Find where the given text appears and provide that cell's center as [x, y] coordinate. 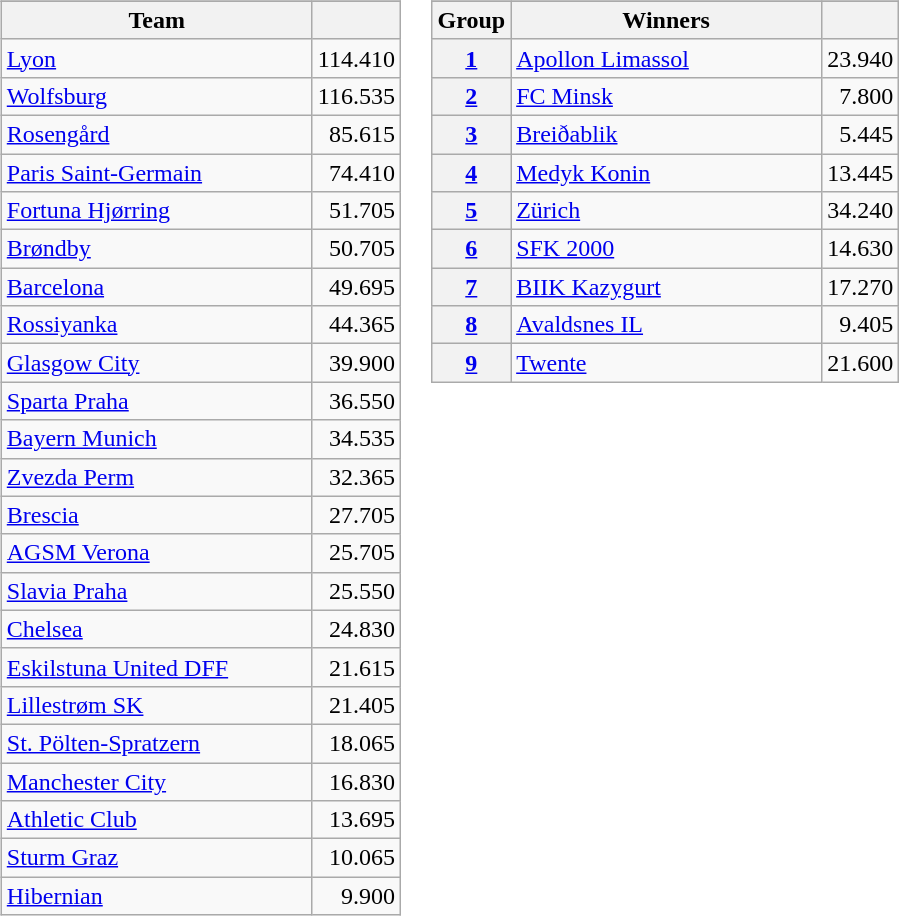
4 [472, 173]
Rossiyanka [156, 325]
Sparta Praha [156, 401]
39.900 [356, 363]
85.615 [356, 134]
49.695 [356, 287]
Avaldsnes IL [666, 325]
116.535 [356, 96]
Athletic Club [156, 820]
13.695 [356, 820]
Team [156, 20]
5.445 [860, 134]
AGSM Verona [156, 553]
21.600 [860, 363]
Medyk Konin [666, 173]
7.800 [860, 96]
24.830 [356, 629]
6 [472, 249]
34.240 [860, 211]
9.405 [860, 325]
27.705 [356, 515]
Paris Saint-Germain [156, 173]
Winners [666, 20]
Wolfsburg [156, 96]
5 [472, 211]
36.550 [356, 401]
Group [472, 20]
Breiðablik [666, 134]
Zürich [666, 211]
Fortuna Hjørring [156, 211]
114.410 [356, 58]
Hibernian [156, 896]
3 [472, 134]
Brescia [156, 515]
9.900 [356, 896]
BIIK Kazygurt [666, 287]
Glasgow City [156, 363]
Chelsea [156, 629]
23.940 [860, 58]
Lillestrøm SK [156, 705]
18.065 [356, 743]
21.405 [356, 705]
25.550 [356, 591]
Rosengård [156, 134]
Lyon [156, 58]
25.705 [356, 553]
Eskilstuna United DFF [156, 667]
2 [472, 96]
Manchester City [156, 781]
Zvezda Perm [156, 477]
17.270 [860, 287]
Sturm Graz [156, 858]
SFK 2000 [666, 249]
34.535 [356, 439]
44.365 [356, 325]
7 [472, 287]
21.615 [356, 667]
16.830 [356, 781]
FC Minsk [666, 96]
Barcelona [156, 287]
Apollon Limassol [666, 58]
50.705 [356, 249]
9 [472, 363]
32.365 [356, 477]
13.445 [860, 173]
10.065 [356, 858]
Twente [666, 363]
1 [472, 58]
Slavia Praha [156, 591]
8 [472, 325]
51.705 [356, 211]
Bayern Munich [156, 439]
74.410 [356, 173]
14.630 [860, 249]
St. Pölten-Spratzern [156, 743]
Brøndby [156, 249]
